Provide the (X, Y) coordinate of the cell's center where the given text is located.  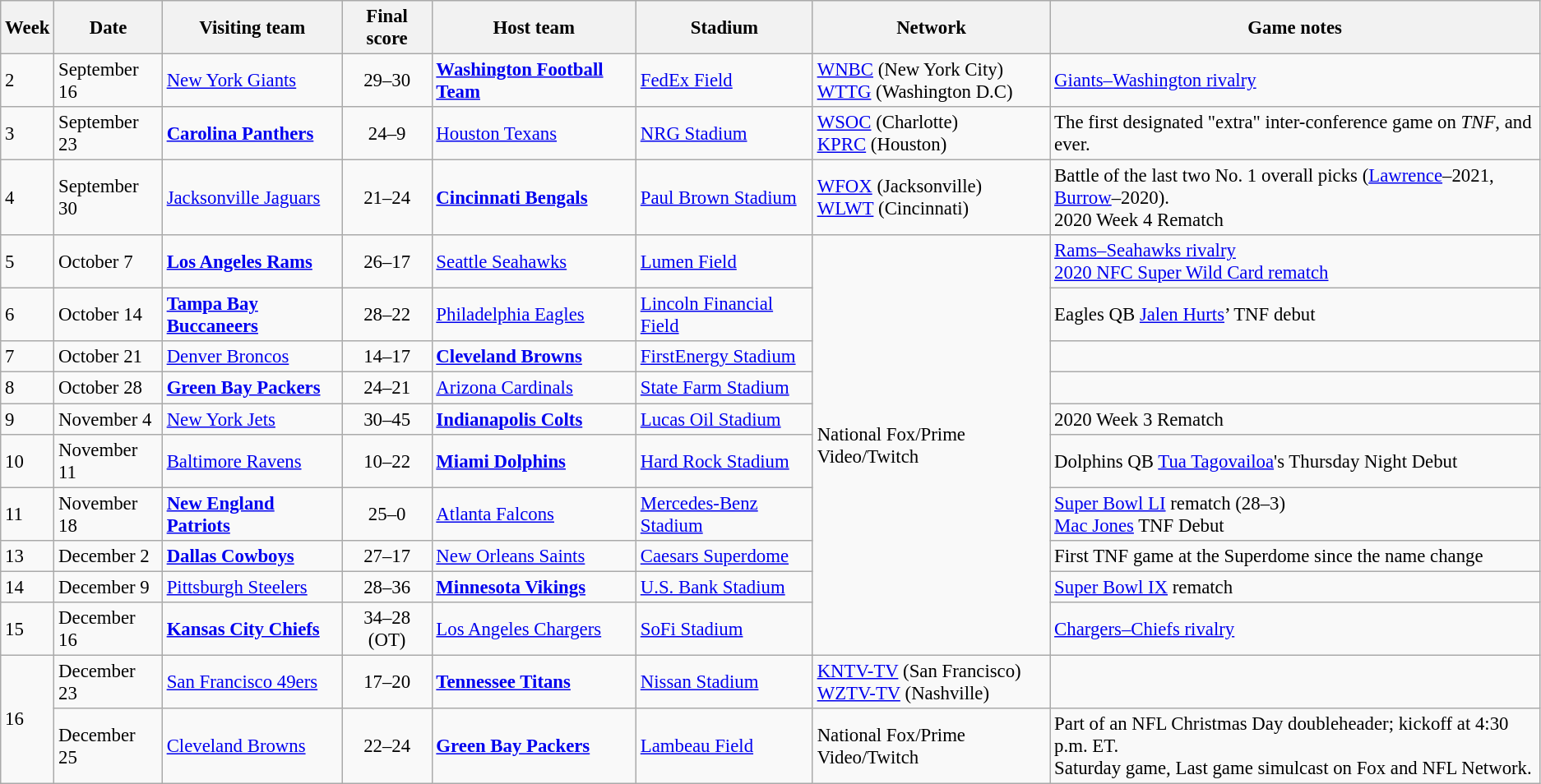
Eagles QB Jalen Hurts’ TNF debut (1295, 316)
New York Jets (252, 419)
Caesars Superdome (724, 556)
Visiting team (252, 28)
Hard Rock Stadium (724, 460)
11 (28, 514)
34–28 (OT) (386, 630)
December 2 (109, 556)
Kansas City Chiefs (252, 630)
22–24 (386, 746)
Minnesota Vikings (534, 587)
2 (28, 81)
November 18 (109, 514)
Jacksonville Jaguars (252, 198)
Giants–Washington rivalry (1295, 81)
Baltimore Ravens (252, 460)
Tennessee Titans (534, 682)
FirstEnergy Stadium (724, 357)
Battle of the last two No. 1 overall picks (Lawrence–2021, Burrow–2020).2020 Week 4 Rematch (1295, 198)
Game notes (1295, 28)
New Orleans Saints (534, 556)
New England Patriots (252, 514)
Houston Texans (534, 133)
17–20 (386, 682)
WFOX (Jacksonville)WLWT (Cincinnati) (931, 198)
15 (28, 630)
Atlanta Falcons (534, 514)
New York Giants (252, 81)
Date (109, 28)
FedEx Field (724, 81)
13 (28, 556)
Final score (386, 28)
14 (28, 587)
Nissan Stadium (724, 682)
Denver Broncos (252, 357)
30–45 (386, 419)
7 (28, 357)
Lincoln Financial Field (724, 316)
Paul Brown Stadium (724, 198)
Part of an NFL Christmas Day doubleheader; kickoff at 4:30 p.m. ET.Saturday game, Last game simulcast on Fox and NFL Network. (1295, 746)
9 (28, 419)
November 4 (109, 419)
Lambeau Field (724, 746)
Week (28, 28)
WNBC (New York City)WTTG (Washington D.C) (931, 81)
28–22 (386, 316)
Mercedes-Benz Stadium (724, 514)
First TNF game at the Superdome since the name change (1295, 556)
December 25 (109, 746)
KNTV-TV (San Francisco)WZTV-TV (Nashville) (931, 682)
Philadelphia Eagles (534, 316)
WSOC (Charlotte)KPRC (Houston) (931, 133)
Washington Football Team (534, 81)
SoFi Stadium (724, 630)
NRG Stadium (724, 133)
December 23 (109, 682)
San Francisco 49ers (252, 682)
24–9 (386, 133)
Dallas Cowboys (252, 556)
State Farm Stadium (724, 388)
5 (28, 261)
28–36 (386, 587)
October 21 (109, 357)
Dolphins QB Tua Tagovailoa's Thursday Night Debut (1295, 460)
27–17 (386, 556)
Carolina Panthers (252, 133)
24–21 (386, 388)
Arizona Cardinals (534, 388)
October 28 (109, 388)
U.S. Bank Stadium (724, 587)
Seattle Seahawks (534, 261)
Super Bowl LI rematch (28–3)Mac Jones TNF Debut (1295, 514)
Indianapolis Colts (534, 419)
December 16 (109, 630)
21–24 (386, 198)
Los Angeles Chargers (534, 630)
2020 Week 3 Rematch (1295, 419)
September 16 (109, 81)
Lucas Oil Stadium (724, 419)
10–22 (386, 460)
Stadium (724, 28)
4 (28, 198)
26–17 (386, 261)
3 (28, 133)
6 (28, 316)
Los Angeles Rams (252, 261)
November 11 (109, 460)
September 30 (109, 198)
October 7 (109, 261)
Tampa Bay Buccaneers (252, 316)
Chargers–Chiefs rivalry (1295, 630)
The first designated "extra" inter-conference game on TNF, and ever. (1295, 133)
Host team (534, 28)
25–0 (386, 514)
Super Bowl IX rematch (1295, 587)
Pittsburgh Steelers (252, 587)
October 14 (109, 316)
Network (931, 28)
Lumen Field (724, 261)
10 (28, 460)
8 (28, 388)
Rams–Seahawks rivalry2020 NFC Super Wild Card rematch (1295, 261)
Miami Dolphins (534, 460)
29–30 (386, 81)
14–17 (386, 357)
September 23 (109, 133)
16 (28, 719)
December 9 (109, 587)
Cincinnati Bengals (534, 198)
